Output the [X, Y] coordinate of the center of the cell containing the given text.  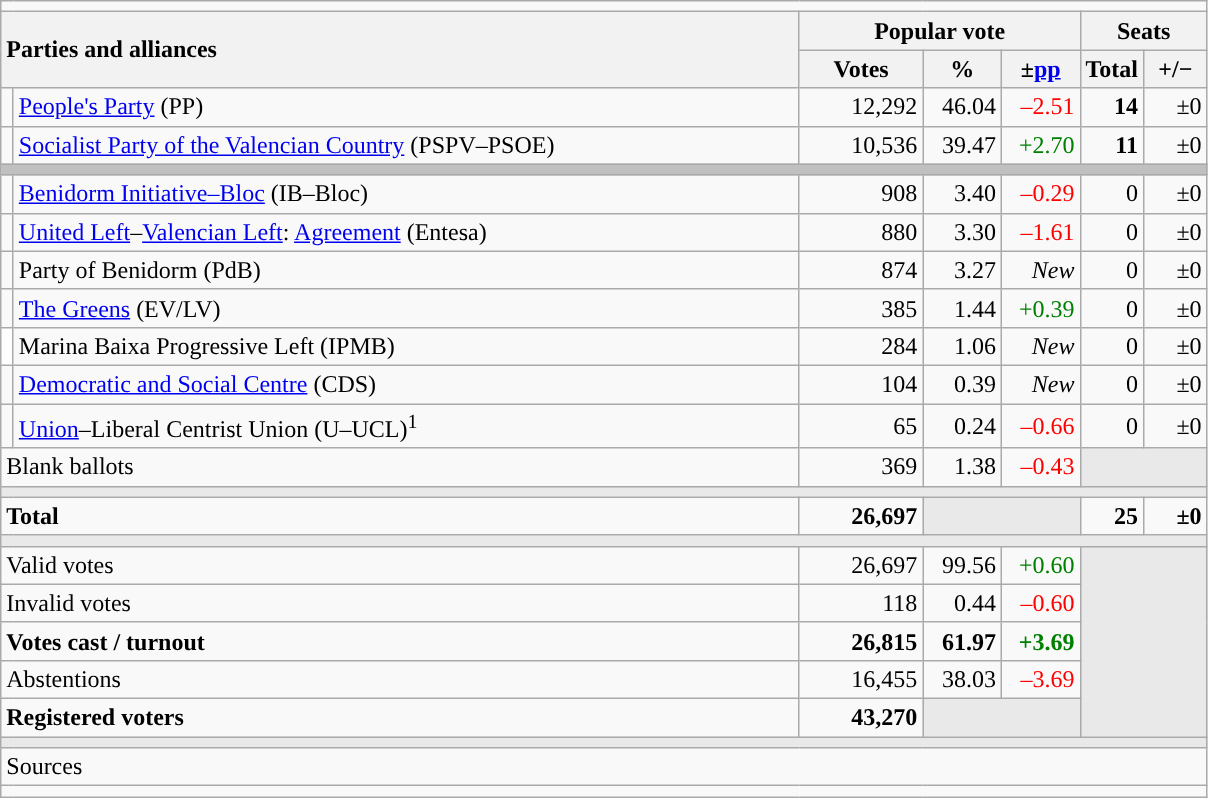
1.06 [962, 346]
Seats [1144, 31]
Parties and alliances [400, 50]
+0.60 [1040, 565]
3.27 [962, 270]
% [962, 69]
Abstentions [400, 679]
United Left–Valencian Left: Agreement (Entesa) [406, 232]
Invalid votes [400, 603]
65 [861, 426]
38.03 [962, 679]
3.40 [962, 194]
Union–Liberal Centrist Union (U–UCL)1 [406, 426]
–2.51 [1040, 107]
–0.43 [1040, 467]
±pp [1040, 69]
–0.66 [1040, 426]
1.38 [962, 467]
Socialist Party of the Valencian Country (PSPV–PSOE) [406, 145]
16,455 [861, 679]
880 [861, 232]
1.44 [962, 308]
Valid votes [400, 565]
Votes cast / turnout [400, 641]
908 [861, 194]
11 [1112, 145]
10,536 [861, 145]
385 [861, 308]
–1.61 [1040, 232]
–0.29 [1040, 194]
–0.60 [1040, 603]
+3.69 [1040, 641]
39.47 [962, 145]
+/− [1176, 69]
Marina Baixa Progressive Left (IPMB) [406, 346]
The Greens (EV/LV) [406, 308]
–3.69 [1040, 679]
61.97 [962, 641]
3.30 [962, 232]
25 [1112, 516]
284 [861, 346]
26,815 [861, 641]
104 [861, 384]
14 [1112, 107]
Sources [604, 767]
Blank ballots [400, 467]
Party of Benidorm (PdB) [406, 270]
43,270 [861, 718]
Benidorm Initiative–Bloc (IB–Bloc) [406, 194]
874 [861, 270]
0.24 [962, 426]
46.04 [962, 107]
+0.39 [1040, 308]
People's Party (PP) [406, 107]
Registered voters [400, 718]
+2.70 [1040, 145]
0.39 [962, 384]
99.56 [962, 565]
Democratic and Social Centre (CDS) [406, 384]
0.44 [962, 603]
369 [861, 467]
Popular vote [940, 31]
118 [861, 603]
12,292 [861, 107]
Votes [861, 69]
